Identify which cell holds the provided text, then report its (x, y) central coordinate. 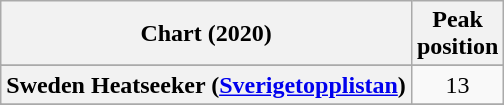
13 (457, 85)
Chart (2020) (206, 34)
Peakposition (457, 34)
Sweden Heatseeker (Sverigetopplistan) (206, 85)
